From the cell containing the given text, extract its center point as (X, Y) coordinate. 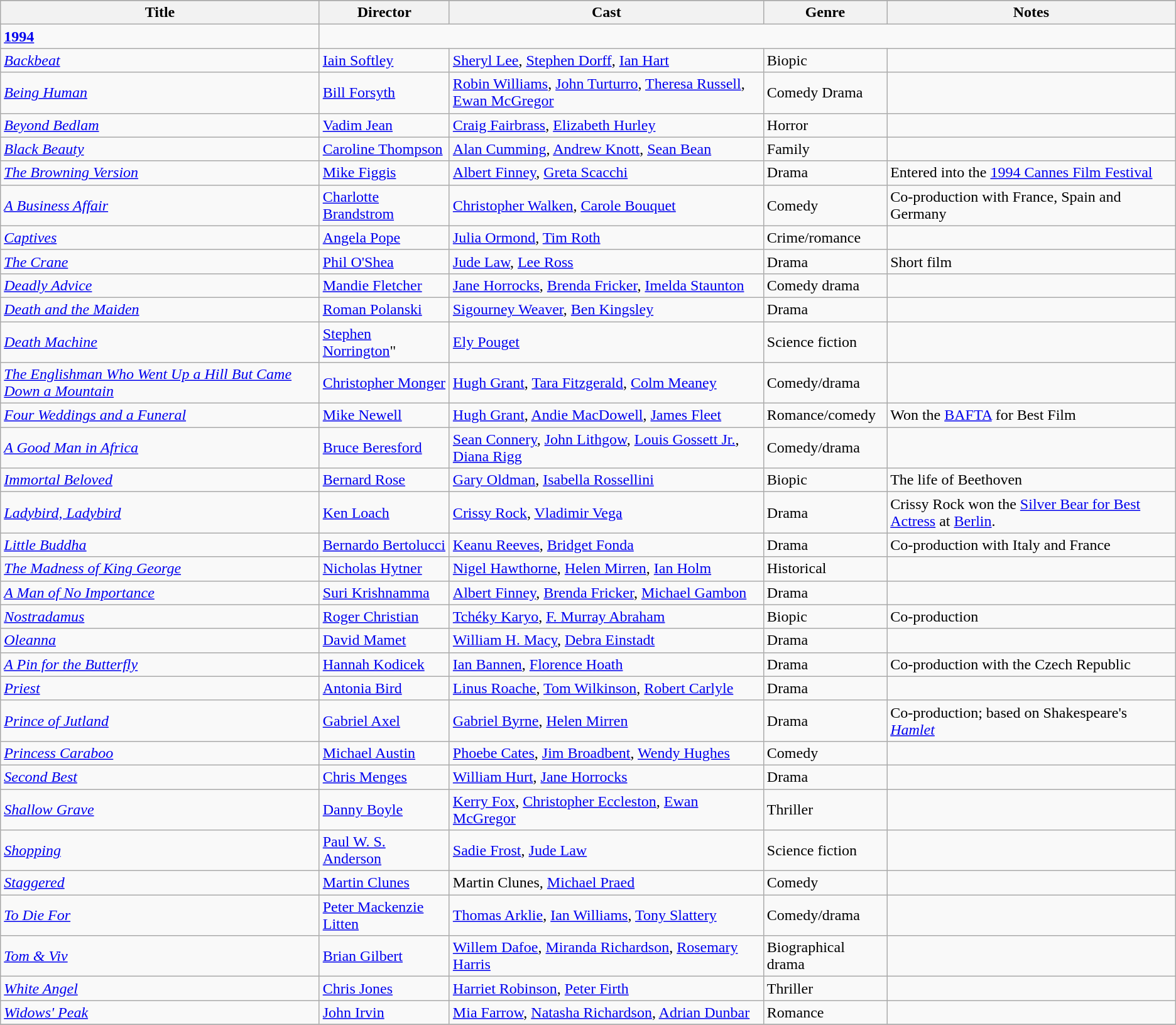
Mike Newell (384, 415)
The Madness of King George (160, 569)
Thomas Arklie, Ian Williams, Tony Slattery (606, 915)
Iain Softley (384, 60)
Deadly Advice (160, 285)
Alan Cumming, Andrew Knott, Sean Bean (606, 149)
Title (160, 13)
Gabriel Axel (384, 720)
Kerry Fox, Christopher Eccleston, Ewan McGregor (606, 809)
Black Beauty (160, 149)
Gabriel Byrne, Helen Mirren (606, 720)
Harriet Robinson, Peter Firth (606, 989)
Paul W. S. Anderson (384, 851)
Genre (825, 13)
Widows' Peak (160, 1012)
Sheryl Lee, Stephen Dorff, Ian Hart (606, 60)
Gary Oldman, Isabella Rossellini (606, 480)
Crissy Rock, Vladimir Vega (606, 513)
John Irvin (384, 1012)
Keanu Reeves, Bridget Fonda (606, 545)
Stephen Norrington" (384, 342)
Roman Polanski (384, 309)
Christopher Walken, Carole Bouquet (606, 205)
Bruce Beresford (384, 447)
Prince of Jutland (160, 720)
Beyond Bedlam (160, 125)
Notes (1032, 13)
Second Best (160, 777)
Phoebe Cates, Jim Broadbent, Wendy Hughes (606, 753)
Michael Austin (384, 753)
Phil O'Shea (384, 261)
Jane Horrocks, Brenda Fricker, Imelda Staunton (606, 285)
A Business Affair (160, 205)
The Browning Version (160, 173)
Caroline Thompson (384, 149)
Brian Gilbert (384, 956)
Death Machine (160, 342)
Being Human (160, 93)
David Mamet (384, 640)
Co-production (1032, 617)
The Crane (160, 261)
Ely Pouget (606, 342)
Crissy Rock won the Silver Bear for Best Actress at Berlin. (1032, 513)
Cast (606, 13)
Antonia Bird (384, 688)
William H. Macy, Debra Einstadt (606, 640)
A Pin for the Butterfly (160, 664)
Family (825, 149)
To Die For (160, 915)
Jude Law, Lee Ross (606, 261)
Princess Caraboo (160, 753)
Robin Williams, John Turturro, Theresa Russell, Ewan McGregor (606, 93)
Hugh Grant, Andie MacDowell, James Fleet (606, 415)
Shopping (160, 851)
Willem Dafoe, Miranda Richardson, Rosemary Harris (606, 956)
Comedy drama (825, 285)
Little Buddha (160, 545)
Mike Figgis (384, 173)
Ladybird, Ladybird (160, 513)
Priest (160, 688)
Co-production with France, Spain and Germany (1032, 205)
Chris Jones (384, 989)
Ken Loach (384, 513)
Martin Clunes, Michael Praed (606, 883)
Shallow Grave (160, 809)
Martin Clunes (384, 883)
Romance/comedy (825, 415)
Bernardo Bertolucci (384, 545)
Nicholas Hytner (384, 569)
A Man of No Importance (160, 593)
Mandie Fletcher (384, 285)
Captives (160, 238)
Four Weddings and a Funeral (160, 415)
Roger Christian (384, 617)
The life of Beethoven (1032, 480)
Angela Pope (384, 238)
Peter Mackenzie Litten (384, 915)
Nigel Hawthorne, Helen Mirren, Ian Holm (606, 569)
Charlotte Brandstrom (384, 205)
Vadim Jean (384, 125)
Linus Roache, Tom Wilkinson, Robert Carlyle (606, 688)
A Good Man in Africa (160, 447)
Staggered (160, 883)
Short film (1032, 261)
Co-production with Italy and France (1032, 545)
Sadie Frost, Jude Law (606, 851)
Bernard Rose (384, 480)
The Englishman Who Went Up a Hill But Came Down a Mountain (160, 383)
Suri Krishnamma (384, 593)
Crime/romance (825, 238)
Backbeat (160, 60)
Julia Ormond, Tim Roth (606, 238)
Bill Forsyth (384, 93)
Hannah Kodicek (384, 664)
Danny Boyle (384, 809)
Immortal Beloved (160, 480)
William Hurt, Jane Horrocks (606, 777)
Comedy Drama (825, 93)
Craig Fairbrass, Elizabeth Hurley (606, 125)
Nostradamus (160, 617)
Historical (825, 569)
Hugh Grant, Tara Fitzgerald, Colm Meaney (606, 383)
Co-production; based on Shakespeare's Hamlet (1032, 720)
Sean Connery, John Lithgow, Louis Gossett Jr., Diana Rigg (606, 447)
Co-production with the Czech Republic (1032, 664)
Albert Finney, Brenda Fricker, Michael Gambon (606, 593)
Romance (825, 1012)
Oleanna (160, 640)
Horror (825, 125)
White Angel (160, 989)
Mia Farrow, Natasha Richardson, Adrian Dunbar (606, 1012)
Christopher Monger (384, 383)
Chris Menges (384, 777)
Biographical drama (825, 956)
1994 (160, 36)
Sigourney Weaver, Ben Kingsley (606, 309)
Albert Finney, Greta Scacchi (606, 173)
Tchéky Karyo, F. Murray Abraham (606, 617)
Director (384, 13)
Ian Bannen, Florence Hoath (606, 664)
Won the BAFTA for Best Film (1032, 415)
Tom & Viv (160, 956)
Death and the Maiden (160, 309)
Entered into the 1994 Cannes Film Festival (1032, 173)
